Capture the cell that displays the provided text and extract its [X, Y] central coordinate. 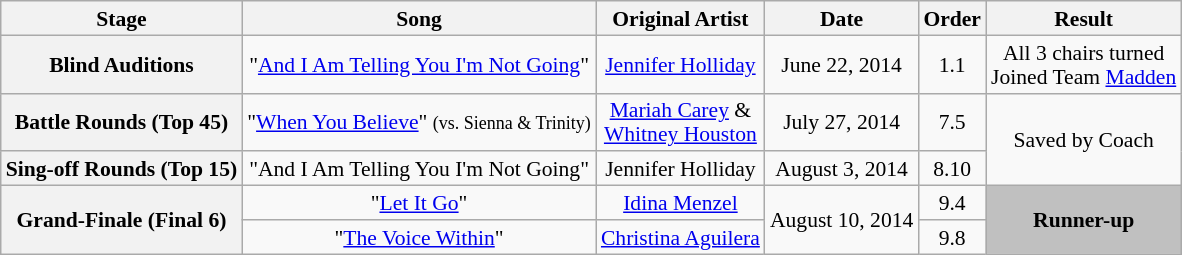
Date [842, 18]
July 27, 2014 [842, 122]
1.1 [952, 64]
Blind Auditions [122, 64]
August 10, 2014 [842, 220]
June 22, 2014 [842, 64]
"Let It Go" [419, 203]
Mariah Carey & Whitney Houston [680, 122]
August 3, 2014 [842, 169]
Saved by Coach [1084, 139]
9.4 [952, 203]
8.10 [952, 169]
Christina Aguilera [680, 237]
Original Artist [680, 18]
9.8 [952, 237]
Idina Menzel [680, 203]
"The Voice Within" [419, 237]
Grand-Finale (Final 6) [122, 220]
Result [1084, 18]
Song [419, 18]
Runner-up [1084, 220]
Sing-off Rounds (Top 15) [122, 169]
All 3 chairs turnedJoined Team Madden [1084, 64]
7.5 [952, 122]
"When You Believe" (vs. Sienna & Trinity) [419, 122]
Stage [122, 18]
Order [952, 18]
Battle Rounds (Top 45) [122, 122]
